Locate the cell with the specified text and output its (X, Y) center coordinate. 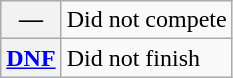
Did not finish (146, 58)
DNF (31, 58)
— (31, 20)
Did not compete (146, 20)
